Search for the cell housing the specified text and yield its (x, y) center coordinate. 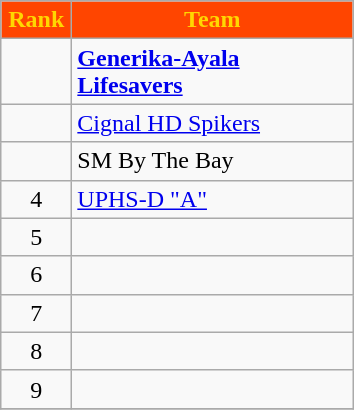
UPHS-D "A" (212, 199)
Generika-Ayala Lifesavers (212, 72)
4 (36, 199)
SM By The Bay (212, 161)
Cignal HD Spikers (212, 123)
8 (36, 351)
5 (36, 237)
9 (36, 389)
6 (36, 275)
Rank (36, 20)
Team (212, 20)
7 (36, 313)
